Scan for the cell matching the given text and deliver its [x, y] coordinate at center. 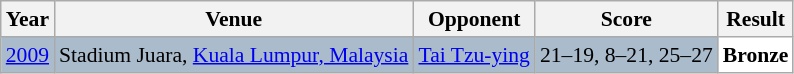
Tai Tzu-ying [474, 55]
2009 [28, 55]
Opponent [474, 19]
Year [28, 19]
21–19, 8–21, 25–27 [626, 55]
Score [626, 19]
Stadium Juara, Kuala Lumpur, Malaysia [234, 55]
Result [756, 19]
Bronze [756, 55]
Venue [234, 19]
